For the text-containing cell, return its midpoint in (x, y) coordinate format. 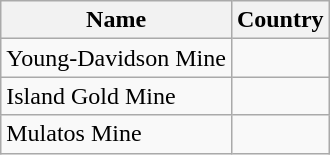
Name (116, 20)
Country (280, 20)
Mulatos Mine (116, 134)
Island Gold Mine (116, 96)
Young-Davidson Mine (116, 58)
